From the cell containing the given text, extract its center point as [X, Y] coordinate. 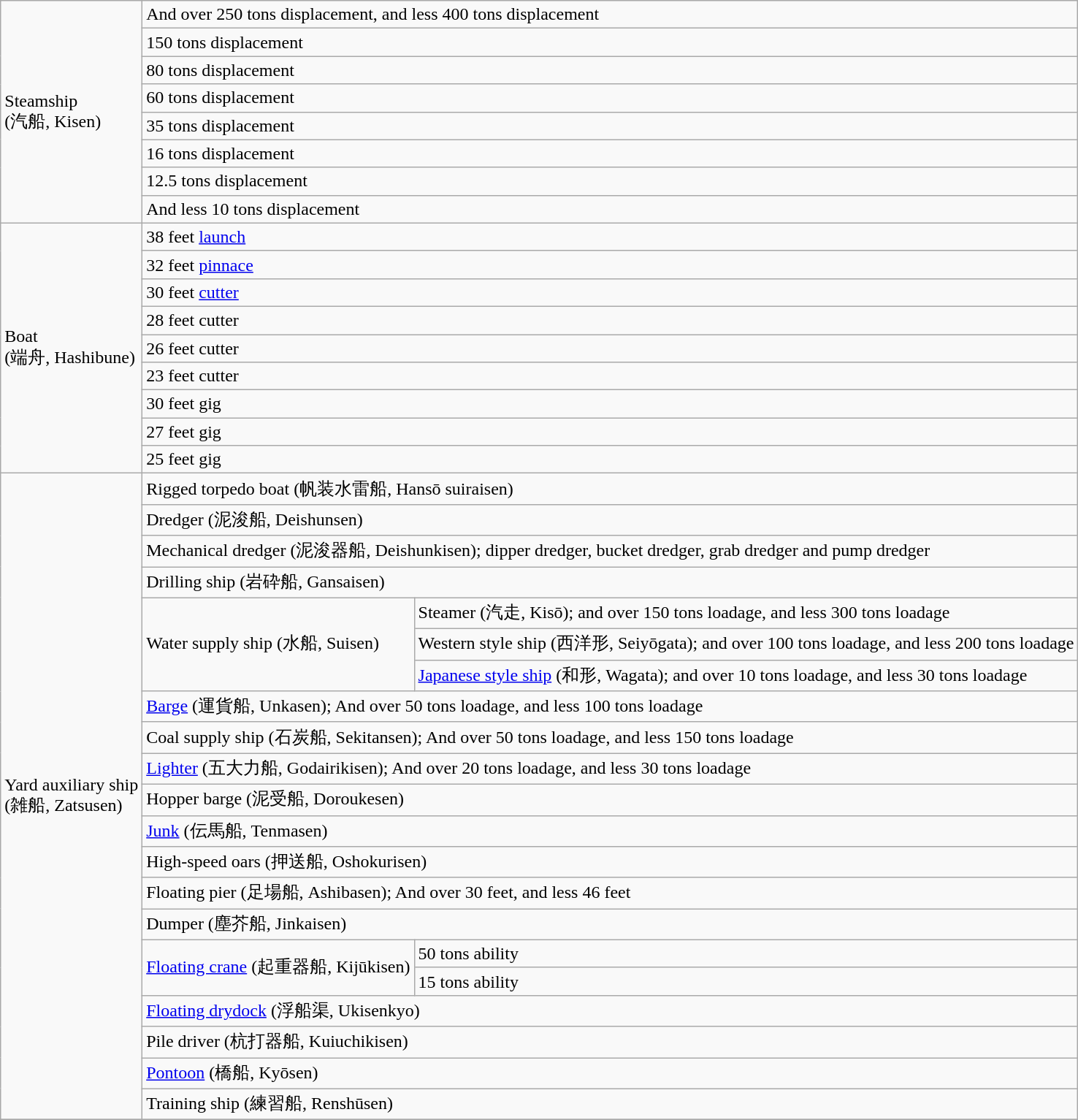
50 tons ability [746, 953]
Yard auxiliary ship(雑船, Zatsusen) [72, 796]
Coal supply ship (石炭船, Sekitansen); And over 50 tons loadage, and less 150 tons loadage [611, 738]
Dumper (塵芥船, Jinkaisen) [611, 925]
Barge (運貨船, Unkasen); And over 50 tons loadage, and less 100 tons loadage [611, 707]
60 tons displacement [611, 98]
80 tons displacement [611, 70]
26 feet cutter [611, 348]
Junk (伝馬船, Tenmasen) [611, 831]
Rigged torpedo boat (帆装水雷船, Hansō suiraisen) [611, 489]
35 tons displacement [611, 126]
38 feet launch [611, 237]
Steamship(汽船, Kisen) [72, 112]
Steamer (汽走, Kisō); and over 150 tons loadage, and less 300 tons loadage [746, 614]
High-speed oars (押送船, Oshokurisen) [611, 862]
25 feet gig [611, 460]
Hopper barge (泥受船, Doroukesen) [611, 799]
Floating crane (起重器船, Kijūkisen) [278, 967]
Lighter (五大力船, Godairikisen); And over 20 tons loadage, and less 30 tons loadage [611, 769]
And over 250 tons displacement, and less 400 tons displacement [611, 15]
Drilling ship (岩砕船, Gansaisen) [611, 583]
32 feet pinnace [611, 264]
30 feet cutter [611, 292]
And less 10 tons displacement [611, 209]
30 feet gig [611, 404]
Training ship (練習船, Renshūsen) [611, 1105]
12.5 tons displacement [611, 181]
15 tons ability [746, 981]
150 tons displacement [611, 42]
Floating drydock (浮船渠, Ukisenkyo) [611, 1011]
Boat(端舟, Hashibune) [72, 348]
27 feet gig [611, 432]
28 feet cutter [611, 320]
Pontoon (橋船, Kyōsen) [611, 1074]
Pile driver (杭打器船, Kuiuchikisen) [611, 1042]
Water supply ship (水船, Suisen) [278, 644]
23 feet cutter [611, 376]
16 tons displacement [611, 153]
Western style ship (西洋形, Seiyōgata); and over 100 tons loadage, and less 200 tons loadage [746, 644]
Japanese style ship (和形, Wagata); and over 10 tons loadage, and less 30 tons loadage [746, 675]
Floating pier (足場船, Ashibasen); And over 30 feet, and less 46 feet [611, 893]
Mechanical dredger (泥浚器船, Deishunkisen); dipper dredger, bucket dredger, grab dredger and pump dredger [611, 551]
Dredger (泥浚船, Deishunsen) [611, 520]
